Identify which cell holds the provided text, then report its (x, y) central coordinate. 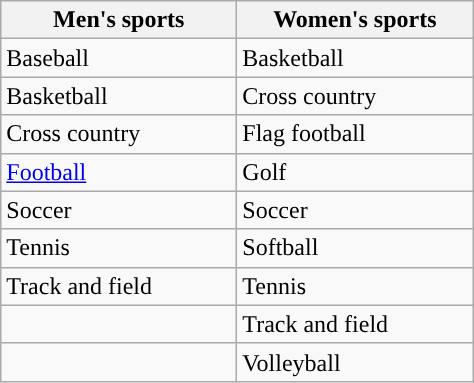
Women's sports (355, 20)
Baseball (119, 58)
Flag football (355, 134)
Golf (355, 172)
Volleyball (355, 362)
Football (119, 172)
Softball (355, 248)
Men's sports (119, 20)
